For the text-containing cell, return its midpoint in (x, y) coordinate format. 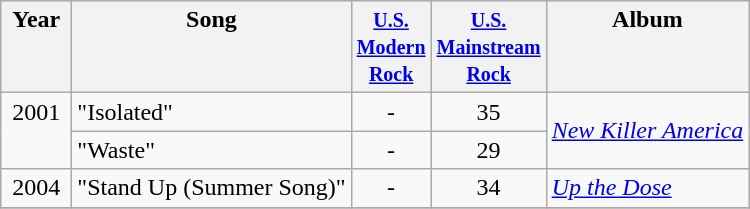
"Stand Up (Summer Song)" (212, 188)
Year (36, 47)
29 (488, 150)
New Killer America (648, 131)
"Isolated" (212, 112)
2001 (36, 131)
U.S. Mainstream Rock (488, 47)
34 (488, 188)
Album (648, 47)
Song (212, 47)
U.S. Modern Rock (391, 47)
35 (488, 112)
Up the Dose (648, 188)
"Waste" (212, 150)
2004 (36, 188)
